Search for the cell housing the specified text and yield its [X, Y] center coordinate. 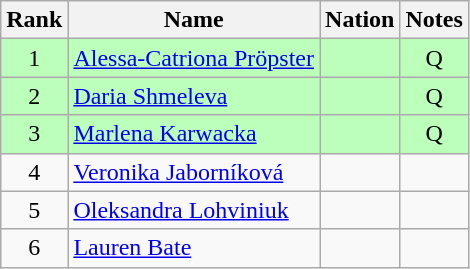
Notes [434, 20]
1 [34, 58]
2 [34, 96]
3 [34, 134]
Marlena Karwacka [194, 134]
Rank [34, 20]
Name [194, 20]
Daria Shmeleva [194, 96]
Nation [360, 20]
5 [34, 210]
Veronika Jaborníková [194, 172]
Oleksandra Lohviniuk [194, 210]
4 [34, 172]
Alessa-Catriona Pröpster [194, 58]
6 [34, 248]
Lauren Bate [194, 248]
